Determine the (x, y) coordinate at the center of the cell enclosing the given text.  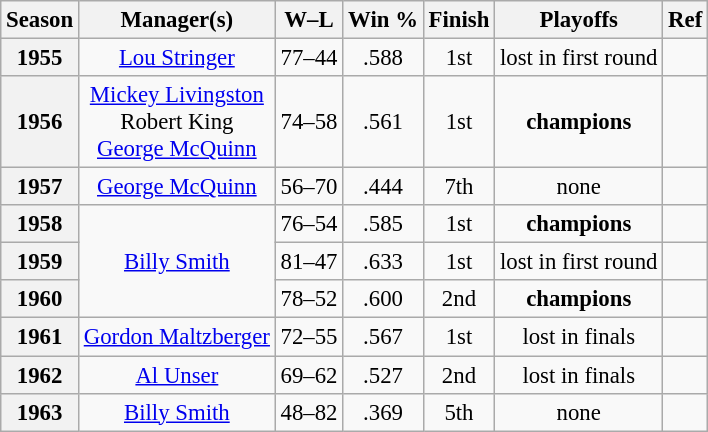
77–44 (309, 58)
.600 (383, 299)
.588 (383, 58)
7th (458, 187)
1961 (40, 337)
1963 (40, 412)
56–70 (309, 187)
Mickey LivingstonRobert KingGeorge McQuinn (176, 122)
Season (40, 20)
W–L (309, 20)
.561 (383, 122)
1958 (40, 224)
81–47 (309, 262)
76–54 (309, 224)
Manager(s) (176, 20)
1956 (40, 122)
5th (458, 412)
74–58 (309, 122)
78–52 (309, 299)
Al Unser (176, 375)
1955 (40, 58)
1962 (40, 375)
48–82 (309, 412)
.567 (383, 337)
72–55 (309, 337)
1960 (40, 299)
Win % (383, 20)
.527 (383, 375)
Finish (458, 20)
Lou Stringer (176, 58)
1959 (40, 262)
Playoffs (579, 20)
1957 (40, 187)
69–62 (309, 375)
.444 (383, 187)
George McQuinn (176, 187)
.369 (383, 412)
Gordon Maltzberger (176, 337)
.585 (383, 224)
Ref (686, 20)
.633 (383, 262)
